Extract the [X, Y] coordinate from the center of the cell holding the provided text.  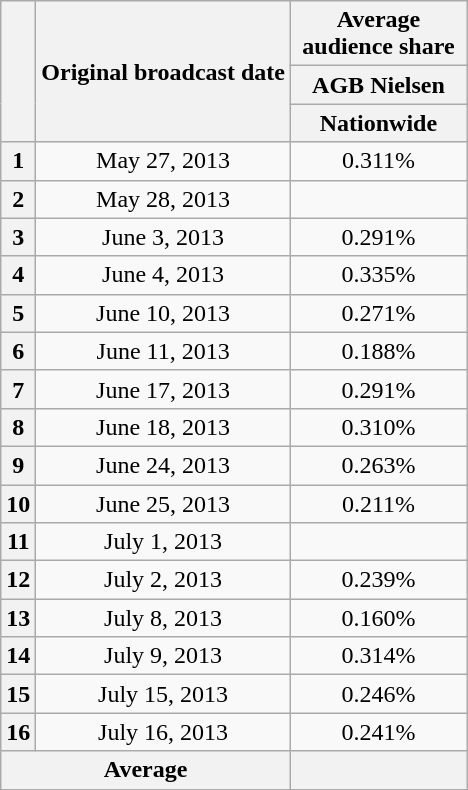
June 4, 2013 [164, 275]
10 [18, 503]
July 15, 2013 [164, 694]
Average [146, 770]
7 [18, 389]
0.246% [378, 694]
0.314% [378, 656]
Nationwide [378, 123]
5 [18, 313]
Original broadcast date [164, 72]
0.211% [378, 503]
16 [18, 732]
0.239% [378, 580]
15 [18, 694]
0.188% [378, 351]
14 [18, 656]
Average audience share [378, 34]
0.311% [378, 161]
June 24, 2013 [164, 465]
12 [18, 580]
0.335% [378, 275]
0.271% [378, 313]
11 [18, 542]
0.263% [378, 465]
July 2, 2013 [164, 580]
8 [18, 427]
AGB Nielsen [378, 85]
June 11, 2013 [164, 351]
2 [18, 199]
6 [18, 351]
13 [18, 618]
0.241% [378, 732]
June 3, 2013 [164, 237]
4 [18, 275]
9 [18, 465]
0.310% [378, 427]
1 [18, 161]
May 28, 2013 [164, 199]
June 17, 2013 [164, 389]
June 10, 2013 [164, 313]
June 25, 2013 [164, 503]
July 1, 2013 [164, 542]
July 16, 2013 [164, 732]
July 9, 2013 [164, 656]
0.160% [378, 618]
July 8, 2013 [164, 618]
May 27, 2013 [164, 161]
3 [18, 237]
June 18, 2013 [164, 427]
